Identify which cell holds the provided text, then report its [x, y] central coordinate. 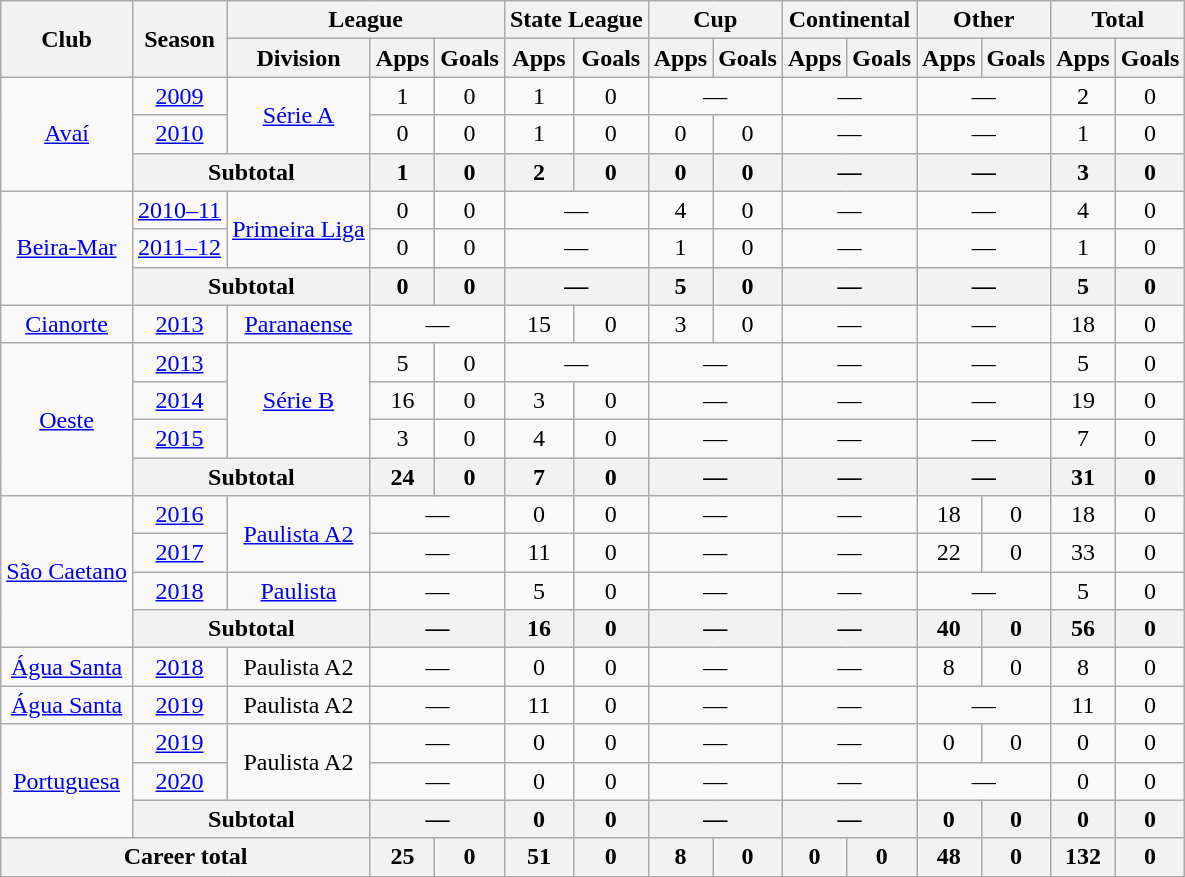
2009 [179, 96]
40 [949, 629]
Cup [715, 20]
51 [538, 857]
State League [576, 20]
33 [1083, 553]
2017 [179, 553]
2020 [179, 781]
Série A [299, 115]
Total [1118, 20]
48 [949, 857]
2010 [179, 134]
31 [1083, 477]
2010–11 [179, 210]
Cianorte [67, 324]
Oeste [67, 419]
2014 [179, 400]
Club [67, 39]
132 [1083, 857]
São Caetano [67, 572]
24 [402, 477]
Portuguesa [67, 781]
Paulista [299, 591]
15 [538, 324]
22 [949, 553]
League [366, 20]
Season [179, 39]
2016 [179, 515]
Paranaense [299, 324]
Division [299, 58]
56 [1083, 629]
Primeira Liga [299, 229]
Beira-Mar [67, 248]
2011–12 [179, 248]
Continental [849, 20]
25 [402, 857]
2015 [179, 438]
Série B [299, 400]
19 [1083, 400]
Avaí [67, 134]
Career total [186, 857]
Other [984, 20]
